Return the (X, Y) coordinate for the center point of the cell that contains the specified text.  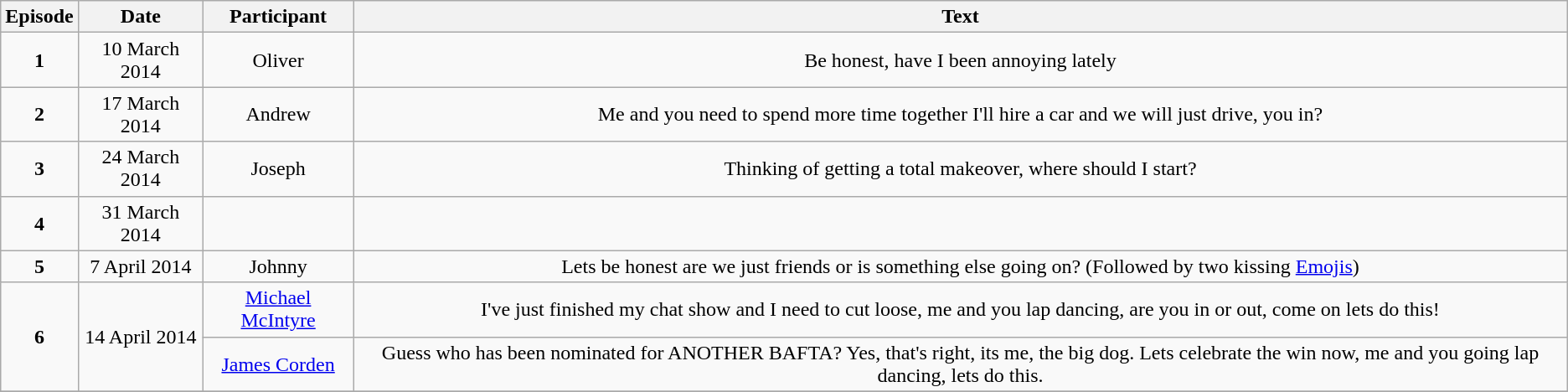
14 April 2014 (141, 337)
17 March 2014 (141, 114)
Lets be honest are we just friends or is something else going on? (Followed by two kissing Emojis) (961, 266)
2 (39, 114)
6 (39, 337)
Date (141, 17)
5 (39, 266)
Joseph (278, 169)
I've just finished my chat show and I need to cut loose, me and you lap dancing, are you in or out, come on lets do this! (961, 310)
7 April 2014 (141, 266)
24 March 2014 (141, 169)
Participant (278, 17)
Be honest, have I been annoying lately (961, 60)
3 (39, 169)
4 (39, 223)
10 March 2014 (141, 60)
Text (961, 17)
Johnny (278, 266)
Oliver (278, 60)
Me and you need to spend more time together I'll hire a car and we will just drive, you in? (961, 114)
1 (39, 60)
31 March 2014 (141, 223)
Michael McIntyre (278, 310)
James Corden (278, 364)
Episode (39, 17)
Andrew (278, 114)
Thinking of getting a total makeover, where should I start? (961, 169)
